Find where the given text appears and provide that cell's center as [X, Y] coordinate. 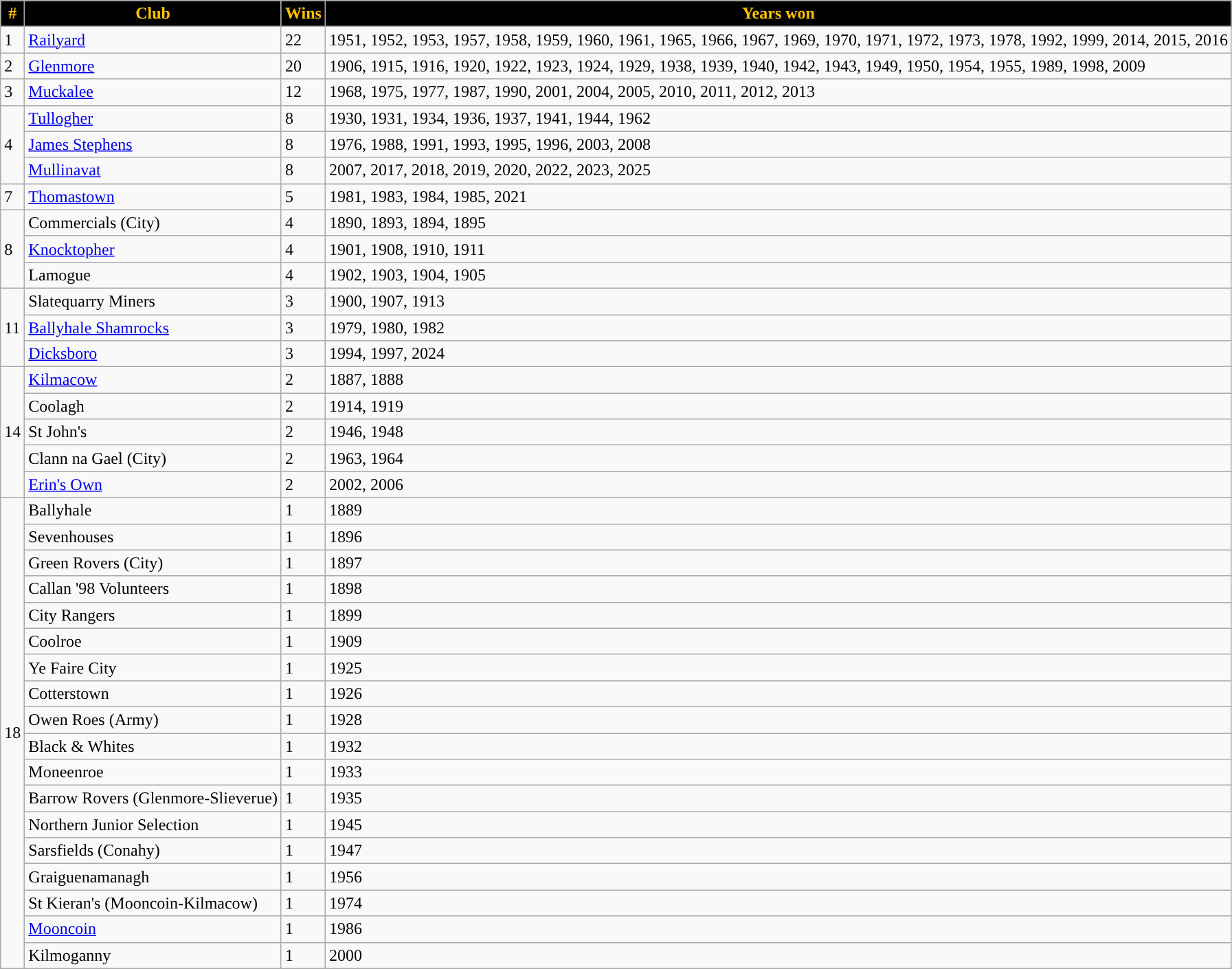
1981, 1983, 1984, 1985, 2021 [778, 197]
Muckalee [153, 92]
1902, 1903, 1904, 1905 [778, 275]
1986 [778, 929]
Kilmacow [153, 380]
18 [12, 733]
Coolroe [153, 641]
1974 [778, 903]
Moneenroe [153, 772]
1932 [778, 746]
Ballyhale Shamrocks [153, 328]
Slatequarry Miners [153, 301]
1898 [778, 589]
Ye Faire City [153, 667]
Mooncoin [153, 929]
1933 [778, 772]
1900, 1907, 1913 [778, 301]
1909 [778, 641]
1979, 1980, 1982 [778, 328]
1935 [778, 799]
Black & Whites [153, 746]
1897 [778, 563]
22 [303, 40]
Lamogue [153, 275]
1968, 1975, 1977, 1987, 1990, 2001, 2004, 2005, 2010, 2011, 2012, 2013 [778, 92]
Commercials (City) [153, 223]
1994, 1997, 2024 [778, 354]
Club [153, 14]
20 [303, 66]
Barrow Rovers (Glenmore-Slieverue) [153, 799]
2000 [778, 955]
Tullogher [153, 118]
1926 [778, 693]
1928 [778, 720]
Railyard [153, 40]
11 [12, 327]
Thomastown [153, 197]
St Kieran's (Mooncoin-Kilmacow) [153, 903]
Green Rovers (City) [153, 563]
Years won [778, 14]
14 [12, 432]
1946, 1948 [778, 432]
Northern Junior Selection [153, 825]
Ballyhale [153, 511]
1896 [778, 537]
1899 [778, 615]
1906, 1915, 1916, 1920, 1922, 1923, 1924, 1929, 1938, 1939, 1940, 1942, 1943, 1949, 1950, 1954, 1955, 1989, 1998, 2009 [778, 66]
Coolagh [153, 406]
Callan '98 Volunteers [153, 589]
Wins [303, 14]
1945 [778, 825]
Sevenhouses [153, 537]
1914, 1919 [778, 406]
# [12, 14]
2002, 2006 [778, 485]
7 [12, 197]
Graiguenamanagh [153, 877]
Sarsfields (Conahy) [153, 851]
Owen Roes (Army) [153, 720]
1925 [778, 667]
1976, 1988, 1991, 1993, 1995, 1996, 2003, 2008 [778, 144]
Dicksboro [153, 354]
1930, 1931, 1934, 1936, 1937, 1941, 1944, 1962 [778, 118]
5 [303, 197]
1890, 1893, 1894, 1895 [778, 223]
1947 [778, 851]
2007, 2017, 2018, 2019, 2020, 2022, 2023, 2025 [778, 170]
1889 [778, 511]
James Stephens [153, 144]
12 [303, 92]
Glenmore [153, 66]
Clann na Gael (City) [153, 458]
City Rangers [153, 615]
1887, 1888 [778, 380]
St John's [153, 432]
Knocktopher [153, 249]
Kilmoganny [153, 955]
Mullinavat [153, 170]
1901, 1908, 1910, 1911 [778, 249]
1956 [778, 877]
1951, 1952, 1953, 1957, 1958, 1959, 1960, 1961, 1965, 1966, 1967, 1969, 1970, 1971, 1972, 1973, 1978, 1992, 1999, 2014, 2015, 2016 [778, 40]
1963, 1964 [778, 458]
Cotterstown [153, 693]
Erin's Own [153, 485]
